Locate the cell with the specified text and output its (x, y) center coordinate. 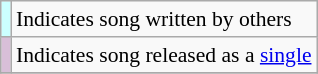
Indicates song released as a single (164, 55)
Indicates song written by others (164, 19)
